Capture the cell that displays the provided text and extract its (X, Y) central coordinate. 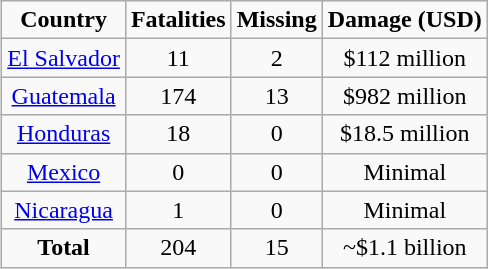
204 (178, 248)
15 (276, 248)
Missing (276, 20)
11 (178, 58)
Mexico (64, 172)
~$1.1 billion (404, 248)
Nicaragua (64, 210)
13 (276, 96)
El Salvador (64, 58)
174 (178, 96)
Guatemala (64, 96)
Honduras (64, 134)
Damage (USD) (404, 20)
$112 million (404, 58)
Total (64, 248)
Fatalities (178, 20)
2 (276, 58)
1 (178, 210)
$18.5 million (404, 134)
18 (178, 134)
Country (64, 20)
$982 million (404, 96)
